Provide the (X, Y) coordinate of the cell's center where the given text is located.  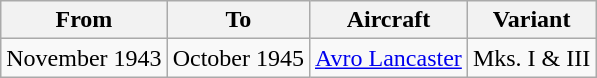
Avro Lancaster (388, 58)
Mks. I & III (531, 58)
November 1943 (84, 58)
Aircraft (388, 20)
Variant (531, 20)
To (238, 20)
October 1945 (238, 58)
From (84, 20)
